For the text-containing cell, return its midpoint in (x, y) coordinate format. 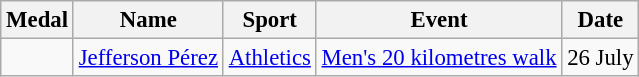
Name (148, 20)
Athletics (270, 58)
Event (439, 20)
Jefferson Pérez (148, 58)
Sport (270, 20)
Date (600, 20)
Medal (38, 20)
Men's 20 kilometres walk (439, 58)
26 July (600, 58)
